For the text-containing cell, return its midpoint in (X, Y) coordinate format. 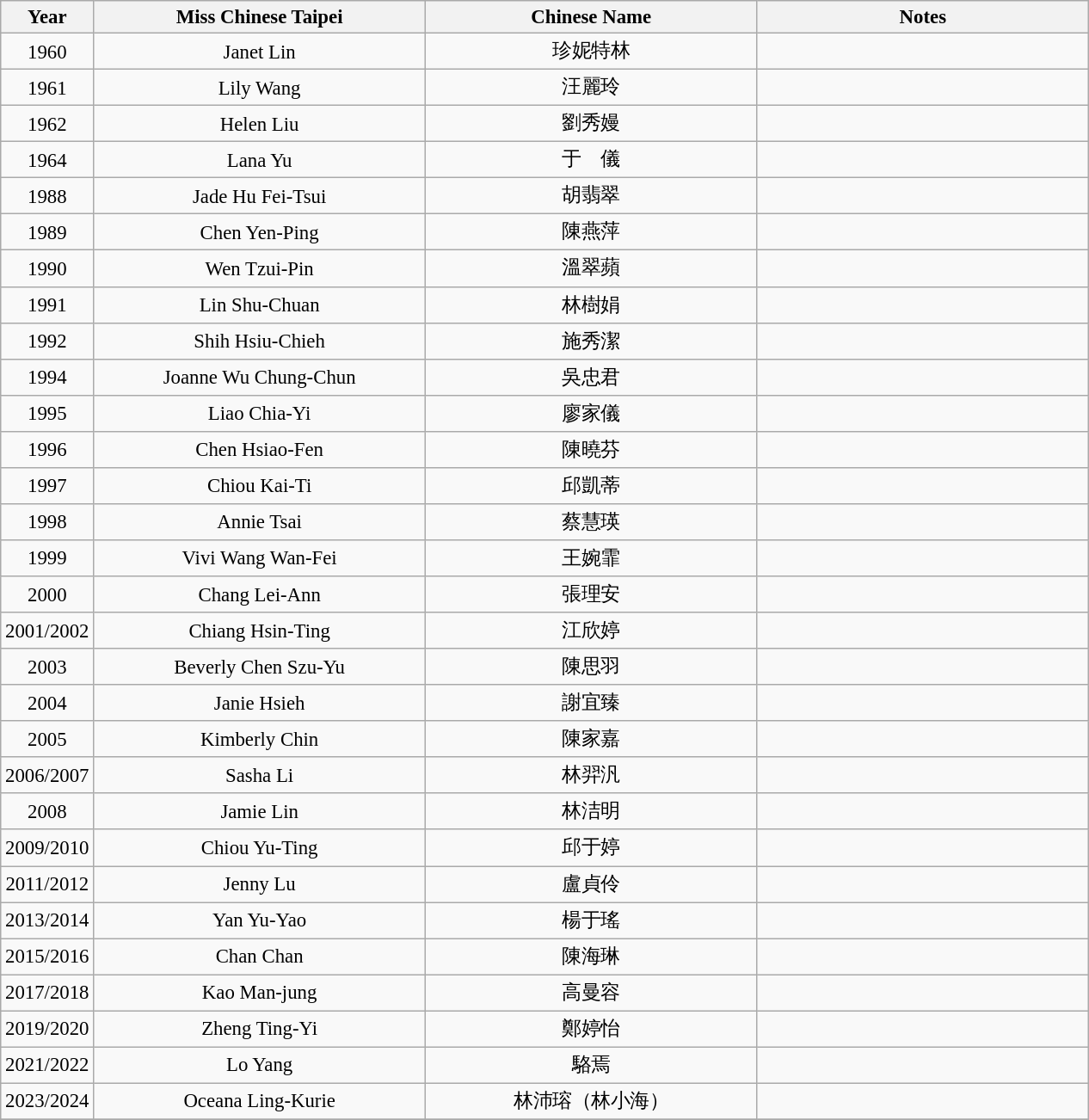
Yan Yu-Yao (260, 920)
Chang Lei-Ann (260, 594)
2021/2022 (47, 1065)
Lin Shu-Chuan (260, 305)
Oceana Ling-Kurie (260, 1101)
廖家儀 (591, 413)
Kao Man-jung (260, 993)
2001/2002 (47, 631)
2000 (47, 594)
1995 (47, 413)
陳家嘉 (591, 739)
高曼容 (591, 993)
1991 (47, 305)
1988 (47, 196)
陳思羽 (591, 667)
Notes (923, 17)
2017/2018 (47, 993)
劉秀嫚 (591, 124)
Lana Yu (260, 160)
Vivi Wang Wan-Fei (260, 558)
Miss Chinese Taipei (260, 17)
1992 (47, 341)
Wen Tzui-Pin (260, 268)
Chiang Hsin-Ting (260, 631)
Chiou Kai-Ti (260, 486)
蔡慧瑛 (591, 522)
胡翡翠 (591, 196)
駱焉 (591, 1065)
1961 (47, 88)
溫翠蘋 (591, 268)
Chinese Name (591, 17)
Jade Hu Fei-Tsui (260, 196)
陳燕萍 (591, 232)
1999 (47, 558)
江欣婷 (591, 631)
Chen Yen-Ping (260, 232)
林樹娟 (591, 305)
Chen Hsiao-Fen (260, 450)
2019/2020 (47, 1029)
2003 (47, 667)
Shih Hsiu-Chieh (260, 341)
Jenny Lu (260, 884)
Janie Hsieh (260, 703)
鄭婷怡 (591, 1029)
2004 (47, 703)
1964 (47, 160)
汪麗玲 (591, 88)
Year (47, 17)
1990 (47, 268)
Chan Chan (260, 957)
2005 (47, 739)
1996 (47, 450)
Lo Yang (260, 1065)
盧貞伶 (591, 884)
林洁明 (591, 811)
2006/2007 (47, 775)
Kimberly Chin (260, 739)
1989 (47, 232)
2013/2014 (47, 920)
張理安 (591, 594)
Janet Lin (260, 52)
1997 (47, 486)
Helen Liu (260, 124)
1998 (47, 522)
施秀潔 (591, 341)
1962 (47, 124)
2023/2024 (47, 1101)
Chiou Yu-Ting (260, 848)
Zheng Ting-Yi (260, 1029)
Sasha Li (260, 775)
于 儀 (591, 160)
Lily Wang (260, 88)
珍妮特林 (591, 52)
Beverly Chen Szu-Yu (260, 667)
謝宜臻 (591, 703)
邱凱蒂 (591, 486)
1960 (47, 52)
Joanne Wu Chung-Chun (260, 377)
2009/2010 (47, 848)
Jamie Lin (260, 811)
吳忠君 (591, 377)
林羿汎 (591, 775)
林沛瑢（林小海） (591, 1101)
2008 (47, 811)
Annie Tsai (260, 522)
Liao Chia-Yi (260, 413)
2011/2012 (47, 884)
1994 (47, 377)
王婉霏 (591, 558)
陳曉芬 (591, 450)
楊于瑤 (591, 920)
邱于婷 (591, 848)
陳海琳 (591, 957)
2015/2016 (47, 957)
